Extract the [X, Y] coordinate from the center of the cell holding the provided text.  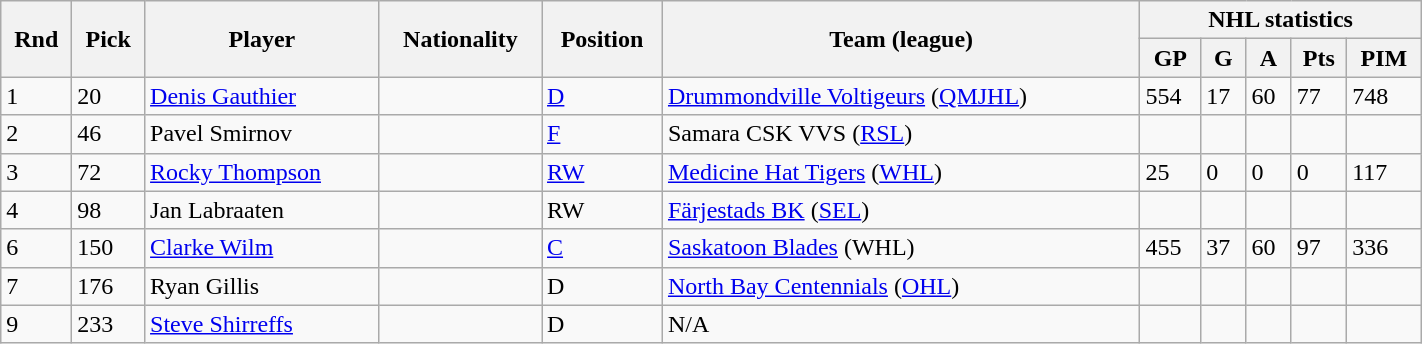
97 [1319, 248]
Nationality [460, 39]
North Bay Centennials (OHL) [901, 286]
Saskatoon Blades (WHL) [901, 248]
Jan Labraaten [262, 210]
Position [602, 39]
9 [36, 324]
455 [1170, 248]
G [1224, 58]
Pts [1319, 58]
4 [36, 210]
17 [1224, 96]
6 [36, 248]
Rocky Thompson [262, 172]
A [1268, 58]
176 [108, 286]
25 [1170, 172]
3 [36, 172]
233 [108, 324]
37 [1224, 248]
PIM [1384, 58]
GP [1170, 58]
46 [108, 134]
Clarke Wilm [262, 248]
117 [1384, 172]
Drummondville Voltigeurs (QMJHL) [901, 96]
Färjestads BK (SEL) [901, 210]
77 [1319, 96]
NHL statistics [1280, 20]
Team (league) [901, 39]
150 [108, 248]
336 [1384, 248]
N/A [901, 324]
C [602, 248]
2 [36, 134]
Ryan Gillis [262, 286]
20 [108, 96]
748 [1384, 96]
Pick [108, 39]
Steve Shirreffs [262, 324]
Rnd [36, 39]
554 [1170, 96]
Denis Gauthier [262, 96]
Samara CSK VVS (RSL) [901, 134]
72 [108, 172]
Player [262, 39]
Medicine Hat Tigers (WHL) [901, 172]
Pavel Smirnov [262, 134]
98 [108, 210]
F [602, 134]
1 [36, 96]
7 [36, 286]
